Capture the cell that displays the provided text and extract its [x, y] central coordinate. 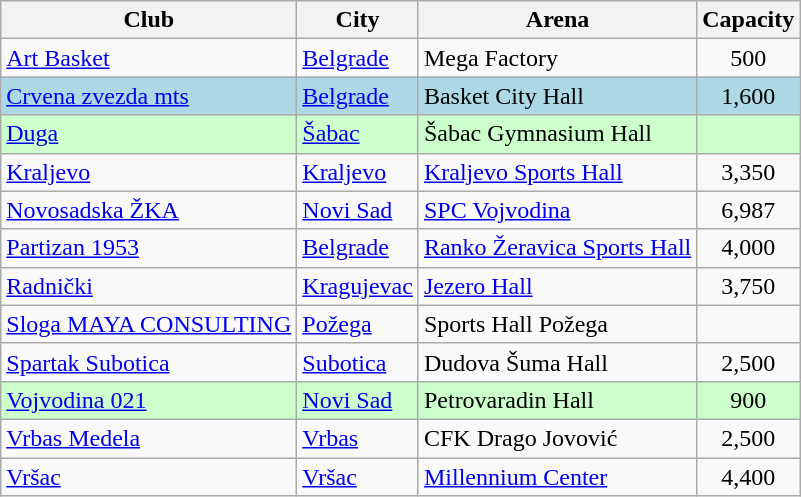
Capacity [748, 20]
Vrbas [358, 438]
Subotica [358, 362]
Požega [358, 324]
Vojvodina 021 [149, 400]
Petrovaradin Hall [557, 400]
3,750 [748, 286]
SPC Vojvodina [557, 210]
Millennium Center [557, 477]
900 [748, 400]
Vrbas Medela [149, 438]
1,600 [748, 96]
CFK Drago Jovović [557, 438]
6,987 [748, 210]
Duga [149, 134]
Šabac Gymnasium Hall [557, 134]
3,350 [748, 172]
Crvena zvezda mts [149, 96]
City [358, 20]
4,000 [748, 248]
Kraljevo Sports Hall [557, 172]
4,400 [748, 477]
Dudova Šuma Hall [557, 362]
Spartak Subotica [149, 362]
Šabac [358, 134]
Radnički [149, 286]
500 [748, 58]
Partizan 1953 [149, 248]
Mega Factory [557, 58]
Basket City Hall [557, 96]
Sports Hall Požega [557, 324]
Kragujevac [358, 286]
Art Basket [149, 58]
Sloga MAYA CONSULTING [149, 324]
Jezero Hall [557, 286]
Novosadska ŽKA [149, 210]
Club [149, 20]
Arena [557, 20]
Ranko Žeravica Sports Hall [557, 248]
